From the cell containing the given text, extract its center point as (X, Y) coordinate. 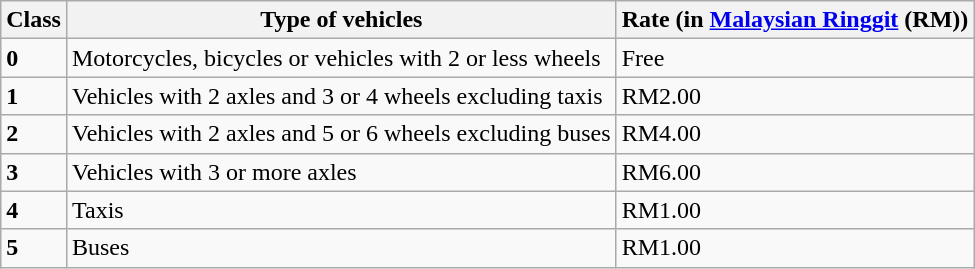
RM4.00 (795, 134)
0 (34, 58)
Vehicles with 2 axles and 5 or 6 wheels excluding buses (341, 134)
Free (795, 58)
2 (34, 134)
Buses (341, 248)
Class (34, 20)
Type of vehicles (341, 20)
RM6.00 (795, 172)
1 (34, 96)
RM2.00 (795, 96)
5 (34, 248)
Motorcycles, bicycles or vehicles with 2 or less wheels (341, 58)
3 (34, 172)
Rate (in Malaysian Ringgit (RM)) (795, 20)
Vehicles with 3 or more axles (341, 172)
Taxis (341, 210)
4 (34, 210)
Vehicles with 2 axles and 3 or 4 wheels excluding taxis (341, 96)
